Pinpoint the cell where the given text exists, returning its (x, y) midpoint coordinate. 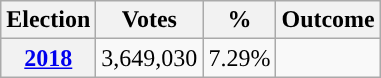
% (240, 20)
7.29% (240, 58)
Election (48, 20)
Votes (150, 20)
3,649,030 (150, 58)
Outcome (328, 20)
2018 (48, 58)
